Return (X, Y) of the center of cell containing provided text 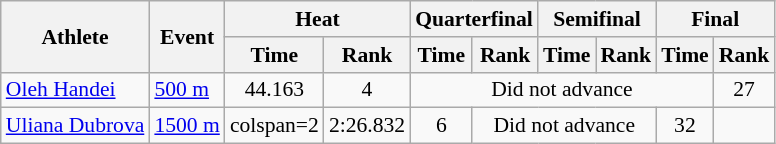
Event (186, 36)
Oleh Handei (76, 90)
2:26.832 (367, 126)
44.163 (274, 90)
Athlete (76, 36)
6 (441, 126)
Uliana Dubrova (76, 126)
500 m (186, 90)
32 (685, 126)
27 (744, 90)
4 (367, 90)
colspan=2 (274, 126)
1500 m (186, 126)
Semifinal (597, 19)
Heat (318, 19)
Final (715, 19)
Quarterfinal (474, 19)
